Output the (x, y) coordinate of the center of the cell containing the given text.  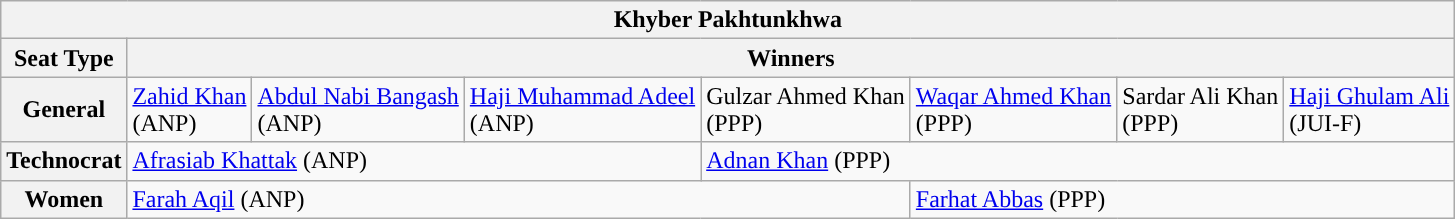
Haji Muhammad Adeel(ANP) (582, 110)
Technocrat (64, 161)
Gulzar Ahmed Khan(PPP) (806, 110)
Farah Aqil (ANP) (518, 199)
Haji Ghulam Ali(JUI-F) (1370, 110)
Sardar Ali Khan(PPP) (1200, 110)
Abdul Nabi Bangash(ANP) (358, 110)
Women (64, 199)
General (64, 110)
Khyber Pakhtunkhwa (728, 20)
Waqar Ahmed Khan(PPP) (1013, 110)
Afrasiab Khattak (ANP) (414, 161)
Adnan Khan (PPP) (1078, 161)
Farhat Abbas (PPP) (1182, 199)
Seat Type (64, 58)
Winners (791, 58)
Zahid Khan(ANP) (190, 110)
